Return the [x, y] coordinate for the center point of the cell that contains the specified text.  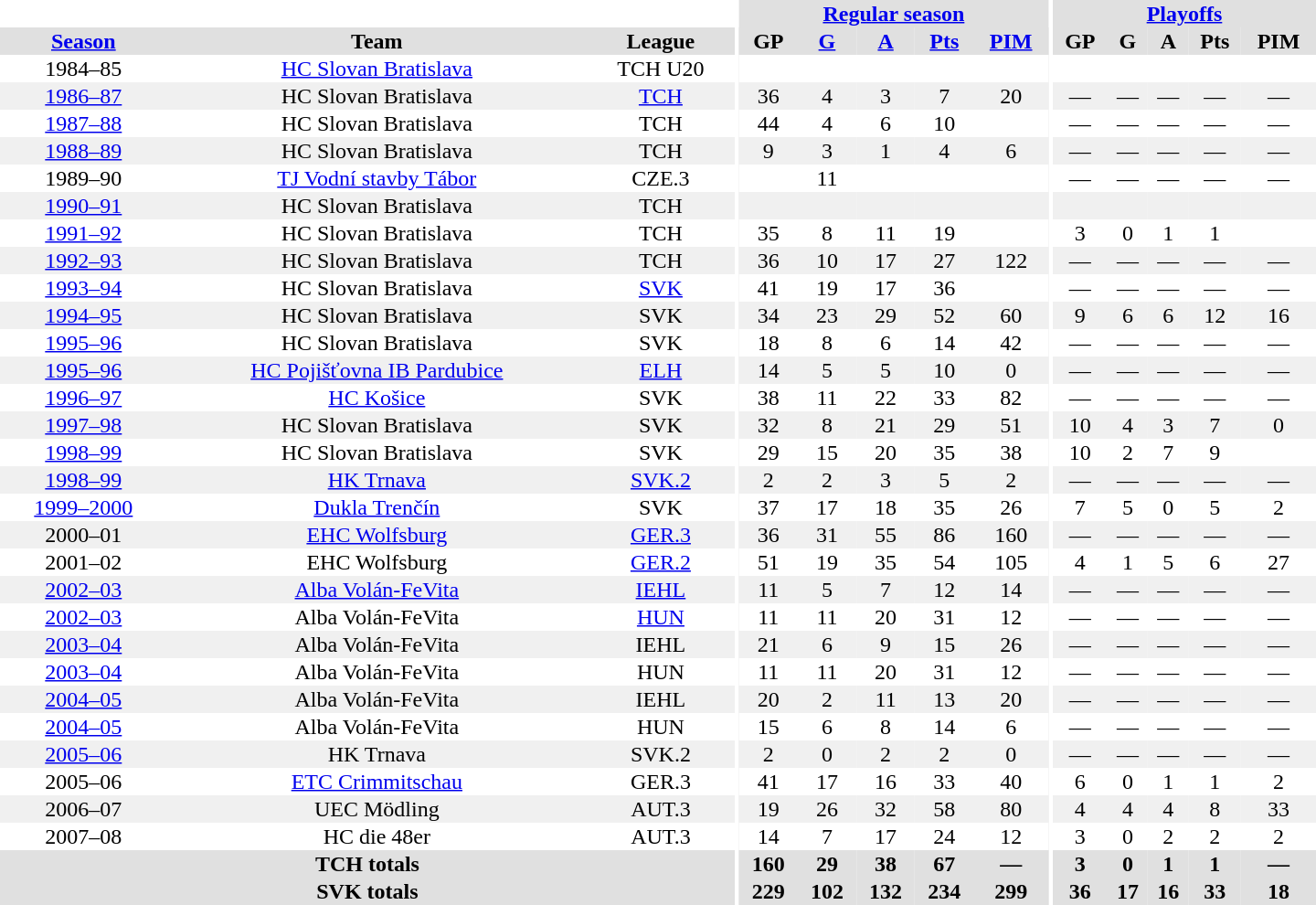
299 [1011, 891]
Team [377, 41]
60 [1011, 315]
HC Pojišťovna IB Pardubice [377, 370]
2000–01 [84, 535]
UEC Mödling [377, 809]
82 [1011, 398]
234 [944, 891]
1999–2000 [84, 507]
1991–92 [84, 233]
67 [944, 864]
37 [769, 507]
1993–94 [84, 288]
23 [827, 315]
105 [1011, 562]
1987–88 [84, 123]
42 [1011, 343]
34 [769, 315]
132 [886, 891]
1997–98 [84, 425]
2006–07 [84, 809]
TCH totals [367, 864]
122 [1011, 261]
Playoffs [1184, 14]
HC die 48er [377, 836]
SVK totals [367, 891]
TJ Vodní stavby Tábor [377, 178]
ELH [661, 370]
1996–97 [84, 398]
229 [769, 891]
40 [1011, 782]
54 [944, 562]
55 [886, 535]
Dukla Trenčín [377, 507]
1989–90 [84, 178]
58 [944, 809]
2001–02 [84, 562]
TCH U20 [661, 69]
86 [944, 535]
13 [944, 699]
League [661, 41]
ETC Crimmitschau [377, 782]
Season [84, 41]
GER.2 [661, 562]
2007–08 [84, 836]
1990–91 [84, 206]
CZE.3 [661, 178]
1984–85 [84, 69]
Regular season [894, 14]
44 [769, 123]
1986–87 [84, 96]
1992–93 [84, 261]
80 [1011, 809]
52 [944, 315]
24 [944, 836]
102 [827, 891]
HC Košice [377, 398]
1988–89 [84, 151]
1994–95 [84, 315]
22 [886, 398]
